Find where the given text appears and provide that cell's center as [x, y] coordinate. 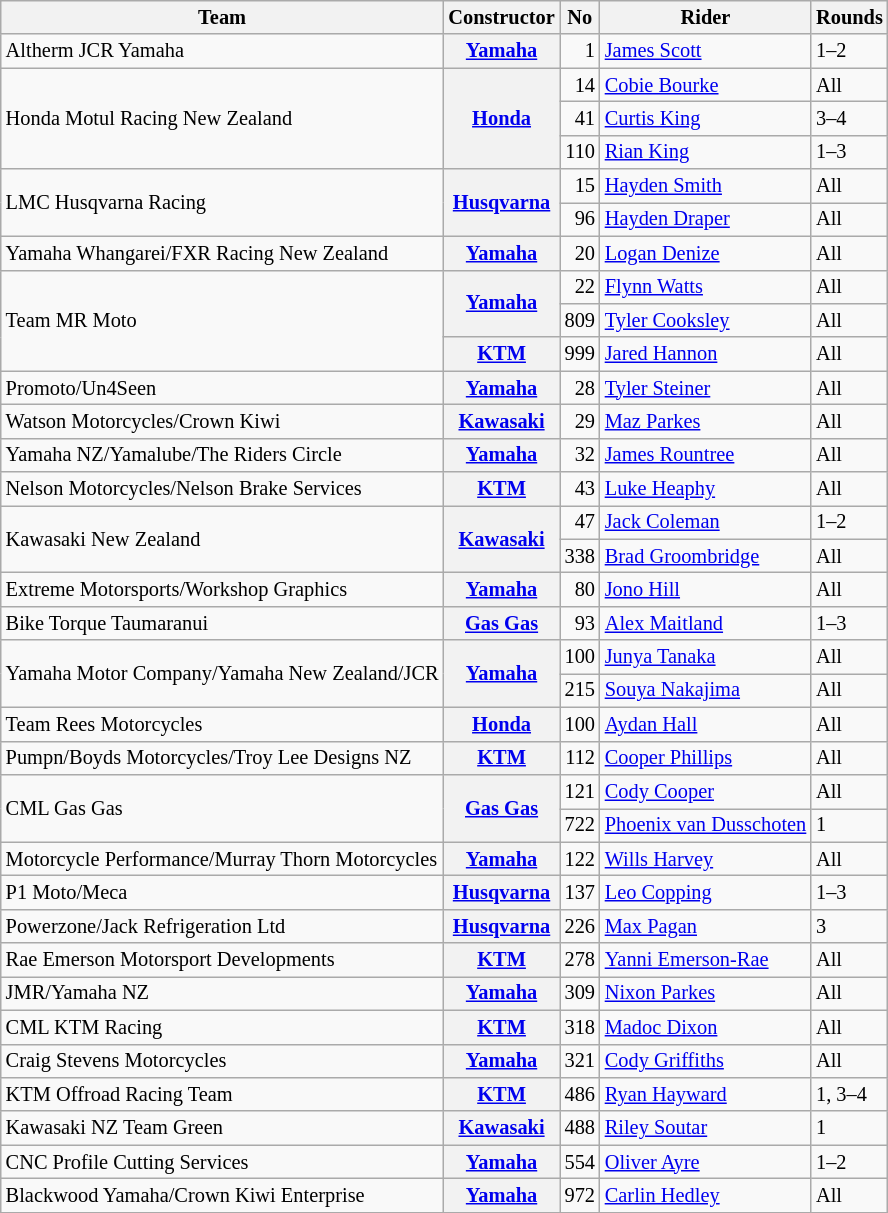
Wills Harvey [706, 859]
809 [580, 320]
Cody Griffiths [706, 1061]
112 [580, 758]
Yamaha NZ/Yamalube/The Riders Circle [222, 455]
James Rountree [706, 455]
137 [580, 892]
JMR/Yamaha NZ [222, 993]
Rae Emerson Motorsport Developments [222, 960]
CML KTM Racing [222, 1027]
P1 Moto/Meca [222, 892]
15 [580, 186]
Blackwood Yamaha/Crown Kiwi Enterprise [222, 1195]
Leo Copping [706, 892]
41 [580, 118]
Hayden Smith [706, 186]
Brad Groombridge [706, 556]
14 [580, 85]
Tyler Steiner [706, 388]
Bike Torque Taumaranui [222, 623]
Ryan Hayward [706, 1094]
Pumpn/Boyds Motorcycles/Troy Lee Designs NZ [222, 758]
Alex Maitland [706, 623]
Carlin Hedley [706, 1195]
Jack Coleman [706, 522]
Team [222, 17]
Junya Tanaka [706, 657]
29 [580, 421]
972 [580, 1195]
Altherm JCR Yamaha [222, 51]
Luke Heaphy [706, 489]
96 [580, 219]
Cooper Phillips [706, 758]
Kawasaki NZ Team Green [222, 1128]
121 [580, 791]
309 [580, 993]
Nixon Parkes [706, 993]
Phoenix van Dusschoten [706, 825]
Riley Soutar [706, 1128]
Rounds [850, 17]
488 [580, 1128]
No [580, 17]
722 [580, 825]
3 [850, 926]
3–4 [850, 118]
Logan Denize [706, 253]
Max Pagan [706, 926]
Jared Hannon [706, 354]
KTM Offroad Racing Team [222, 1094]
Yamaha Motor Company/Yamaha New Zealand/JCR [222, 674]
215 [580, 690]
28 [580, 388]
80 [580, 589]
LMC Husqvarna Racing [222, 202]
Curtis King [706, 118]
999 [580, 354]
Flynn Watts [706, 287]
James Scott [706, 51]
Powerzone/Jack Refrigeration Ltd [222, 926]
226 [580, 926]
122 [580, 859]
Extreme Motorsports/Workshop Graphics [222, 589]
Craig Stevens Motorcycles [222, 1061]
Rian King [706, 152]
Watson Motorcycles/Crown Kiwi [222, 421]
Promoto/Un4Seen [222, 388]
CNC Profile Cutting Services [222, 1162]
20 [580, 253]
1, 3–4 [850, 1094]
Oliver Ayre [706, 1162]
Honda Motul Racing New Zealand [222, 118]
93 [580, 623]
Souya Nakajima [706, 690]
Team Rees Motorcycles [222, 724]
Kawasaki New Zealand [222, 538]
Team MR Moto [222, 320]
Nelson Motorcycles/Nelson Brake Services [222, 489]
318 [580, 1027]
Rider [706, 17]
Yanni Emerson-Rae [706, 960]
486 [580, 1094]
Madoc Dixon [706, 1027]
338 [580, 556]
Hayden Draper [706, 219]
Cobie Bourke [706, 85]
278 [580, 960]
Aydan Hall [706, 724]
Tyler Cooksley [706, 320]
Motorcycle Performance/Murray Thorn Motorcycles [222, 859]
47 [580, 522]
Constructor [501, 17]
CML Gas Gas [222, 808]
Maz Parkes [706, 421]
22 [580, 287]
554 [580, 1162]
32 [580, 455]
110 [580, 152]
Yamaha Whangarei/FXR Racing New Zealand [222, 253]
Cody Cooper [706, 791]
321 [580, 1061]
Jono Hill [706, 589]
43 [580, 489]
